Search for the cell housing the specified text and yield its [X, Y] center coordinate. 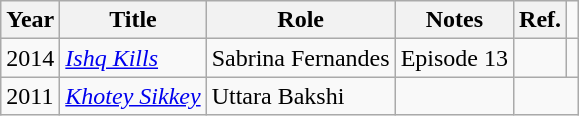
2011 [30, 96]
Title [133, 20]
Ref. [540, 20]
Sabrina Fernandes [300, 58]
Uttara Bakshi [300, 96]
Episode 13 [454, 58]
Ishq Kills [133, 58]
Notes [454, 20]
Khotey Sikkey [133, 96]
2014 [30, 58]
Role [300, 20]
Year [30, 20]
